Search for the cell housing the specified text and yield its [X, Y] center coordinate. 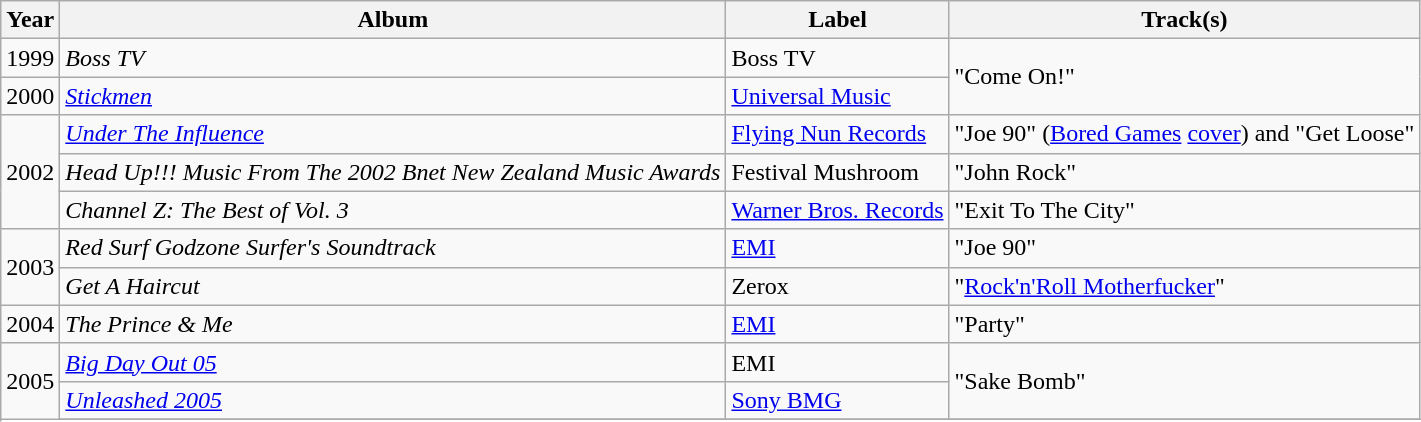
Channel Z: The Best of Vol. 3 [393, 210]
Unleashed 2005 [393, 400]
"Exit To The City" [1184, 210]
Zerox [838, 286]
2002 [30, 172]
Sony BMG [838, 400]
"John Rock" [1184, 172]
2004 [30, 324]
"Come On!" [1184, 77]
2005 [30, 381]
"Joe 90" [1184, 248]
Album [393, 20]
Big Day Out 05 [393, 362]
Red Surf Godzone Surfer's Soundtrack [393, 248]
Get A Haircut [393, 286]
Warner Bros. Records [838, 210]
Year [30, 20]
Universal Music [838, 96]
Track(s) [1184, 20]
Head Up!!! Music From The 2002 Bnet New Zealand Music Awards [393, 172]
"Joe 90" (Bored Games cover) and "Get Loose" [1184, 134]
"Party" [1184, 324]
Stickmen [393, 96]
Festival Mushroom [838, 172]
"Sake Bomb" [1184, 381]
1999 [30, 58]
2000 [30, 96]
2003 [30, 267]
Label [838, 20]
The Prince & Me [393, 324]
Under The Influence [393, 134]
Flying Nun Records [838, 134]
"Rock'n'Roll Motherfucker" [1184, 286]
